Extract the [X, Y] coordinate from the center of the cell holding the provided text.  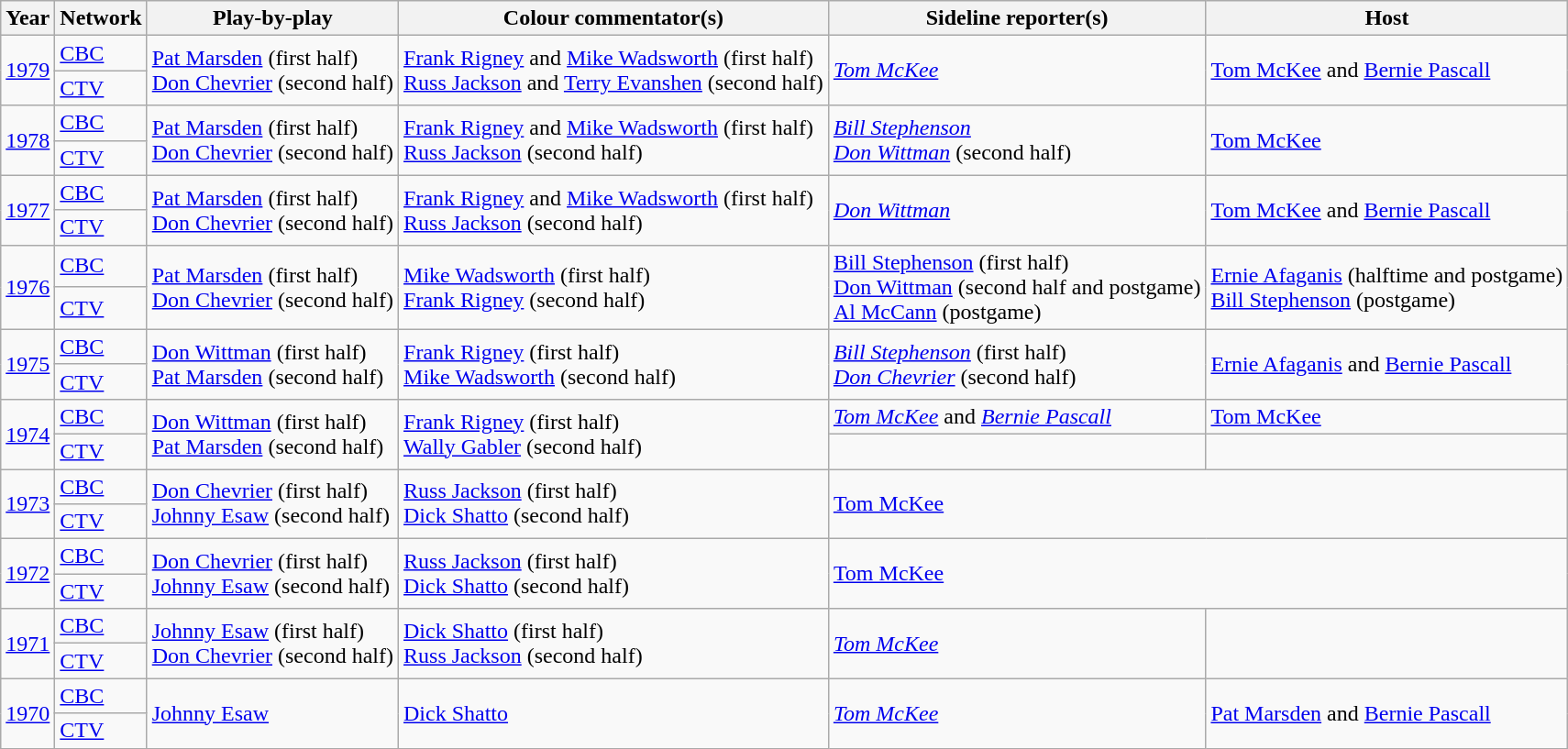
Network [101, 18]
Dick Shatto [614, 713]
1976 [28, 287]
1972 [28, 574]
Bill Stephenson (first half)Don Chevrier (second half) [1017, 364]
Johnny Esaw [272, 713]
1971 [28, 644]
Ernie Afaganis (halftime and postgame)Bill Stephenson (postgame) [1386, 287]
Frank Rigney (first half)Wally Gabler (second half) [614, 434]
Sideline reporter(s) [1017, 18]
Don Wittman [1017, 210]
Mike Wadsworth (first half)Frank Rigney (second half) [614, 287]
Frank Rigney (first half)Mike Wadsworth (second half) [614, 364]
Colour commentator(s) [614, 18]
Johnny Esaw (first half)Don Chevrier (second half) [272, 644]
Host [1386, 18]
1973 [28, 504]
1975 [28, 364]
Dick Shatto (first half)Russ Jackson (second half) [614, 644]
Bill StephensonDon Wittman (second half) [1017, 140]
Ernie Afaganis and Bernie Pascall [1386, 364]
Frank Rigney and Mike Wadsworth (first half)Russ Jackson and Terry Evanshen (second half) [614, 71]
Play-by-play [272, 18]
Bill Stephenson (first half)Don Wittman (second half and postgame)Al McCann (postgame) [1017, 287]
1977 [28, 210]
Year [28, 18]
1979 [28, 71]
1978 [28, 140]
1974 [28, 434]
1970 [28, 713]
Pat Marsden and Bernie Pascall [1386, 713]
